Capture the cell that displays the provided text and extract its [x, y] central coordinate. 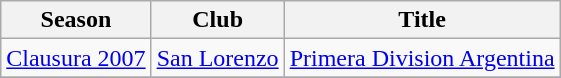
San Lorenzo [218, 58]
Season [76, 20]
Primera Division Argentina [422, 58]
Club [218, 20]
Title [422, 20]
Clausura 2007 [76, 58]
